Pinpoint the cell where the given text exists, returning its [X, Y] midpoint coordinate. 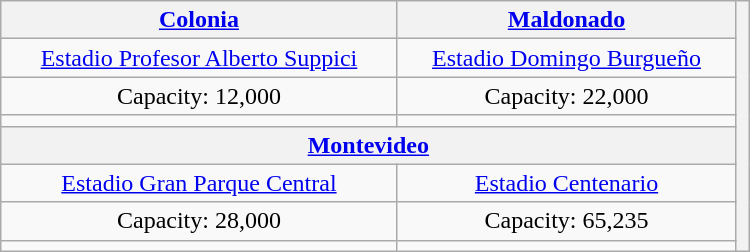
Capacity: 28,000 [199, 221]
Estadio Centenario [566, 183]
Montevideo [368, 145]
Maldonado [566, 20]
Capacity: 65,235 [566, 221]
Colonia [199, 20]
Estadio Gran Parque Central [199, 183]
Estadio Domingo Burgueño [566, 58]
Estadio Profesor Alberto Suppici [199, 58]
Capacity: 22,000 [566, 96]
Capacity: 12,000 [199, 96]
